Pinpoint the cell where the given text exists, returning its (x, y) midpoint coordinate. 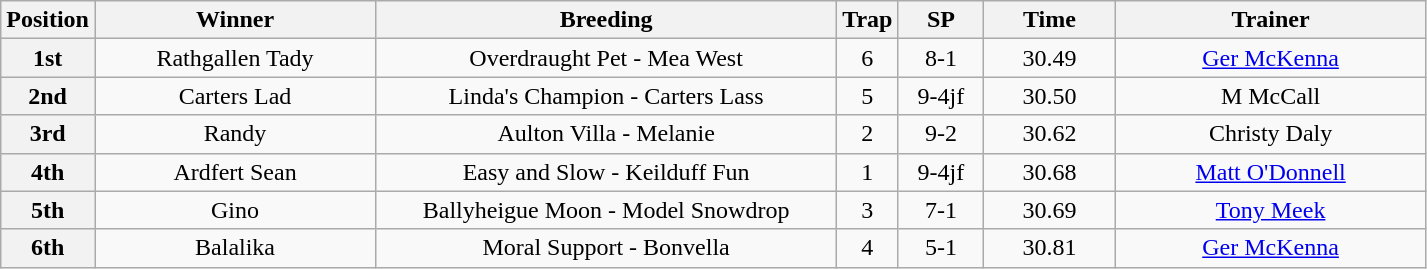
3 (868, 210)
1 (868, 172)
5-1 (941, 248)
Ardfert Sean (234, 172)
Tony Meek (1270, 210)
30.62 (1050, 134)
Moral Support - Bonvella (606, 248)
Randy (234, 134)
2 (868, 134)
Trainer (1270, 20)
Overdraught Pet - Mea West (606, 58)
1st (48, 58)
Ballyheigue Moon - Model Snowdrop (606, 210)
Position (48, 20)
4 (868, 248)
30.69 (1050, 210)
7-1 (941, 210)
8-1 (941, 58)
Matt O'Donnell (1270, 172)
6th (48, 248)
Trap (868, 20)
3rd (48, 134)
5th (48, 210)
Aulton Villa - Melanie (606, 134)
4th (48, 172)
Rathgallen Tady (234, 58)
Easy and Slow - Keilduff Fun (606, 172)
Time (1050, 20)
Winner (234, 20)
30.49 (1050, 58)
Breeding (606, 20)
Christy Daly (1270, 134)
9-2 (941, 134)
30.81 (1050, 248)
30.50 (1050, 96)
Balalika (234, 248)
30.68 (1050, 172)
5 (868, 96)
M McCall (1270, 96)
Linda's Champion - Carters Lass (606, 96)
6 (868, 58)
Carters Lad (234, 96)
SP (941, 20)
Gino (234, 210)
2nd (48, 96)
